Scan for the cell matching the given text and deliver its (X, Y) coordinate at center. 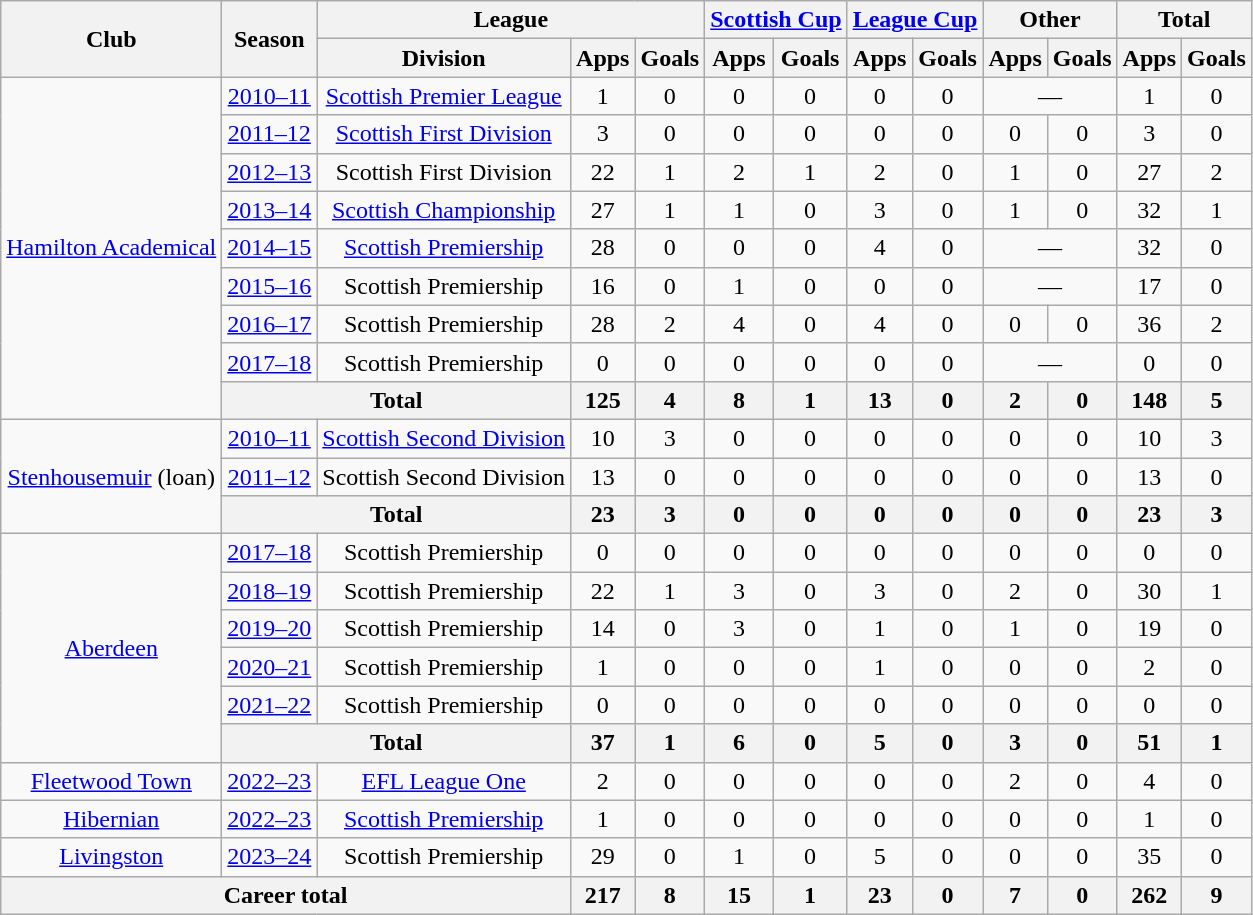
Hamilton Academical (112, 248)
2014–15 (270, 248)
262 (1149, 895)
Scottish Cup (776, 20)
EFL League One (444, 781)
League (511, 20)
148 (1149, 400)
Scottish Premier League (444, 96)
30 (1149, 591)
17 (1149, 286)
217 (603, 895)
7 (1015, 895)
Aberdeen (112, 648)
2016–17 (270, 324)
2019–20 (270, 629)
51 (1149, 743)
Season (270, 39)
35 (1149, 857)
2015–16 (270, 286)
2021–22 (270, 705)
125 (603, 400)
Other (1050, 20)
9 (1217, 895)
Hibernian (112, 819)
Division (444, 58)
Stenhousemuir (loan) (112, 476)
36 (1149, 324)
League Cup (915, 20)
Club (112, 39)
2013–14 (270, 210)
16 (603, 286)
Fleetwood Town (112, 781)
2020–21 (270, 667)
14 (603, 629)
37 (603, 743)
Livingston (112, 857)
2018–19 (270, 591)
2023–24 (270, 857)
2012–13 (270, 172)
19 (1149, 629)
15 (739, 895)
29 (603, 857)
Scottish Championship (444, 210)
6 (739, 743)
Career total (286, 895)
